Search for the cell housing the specified text and yield its (x, y) center coordinate. 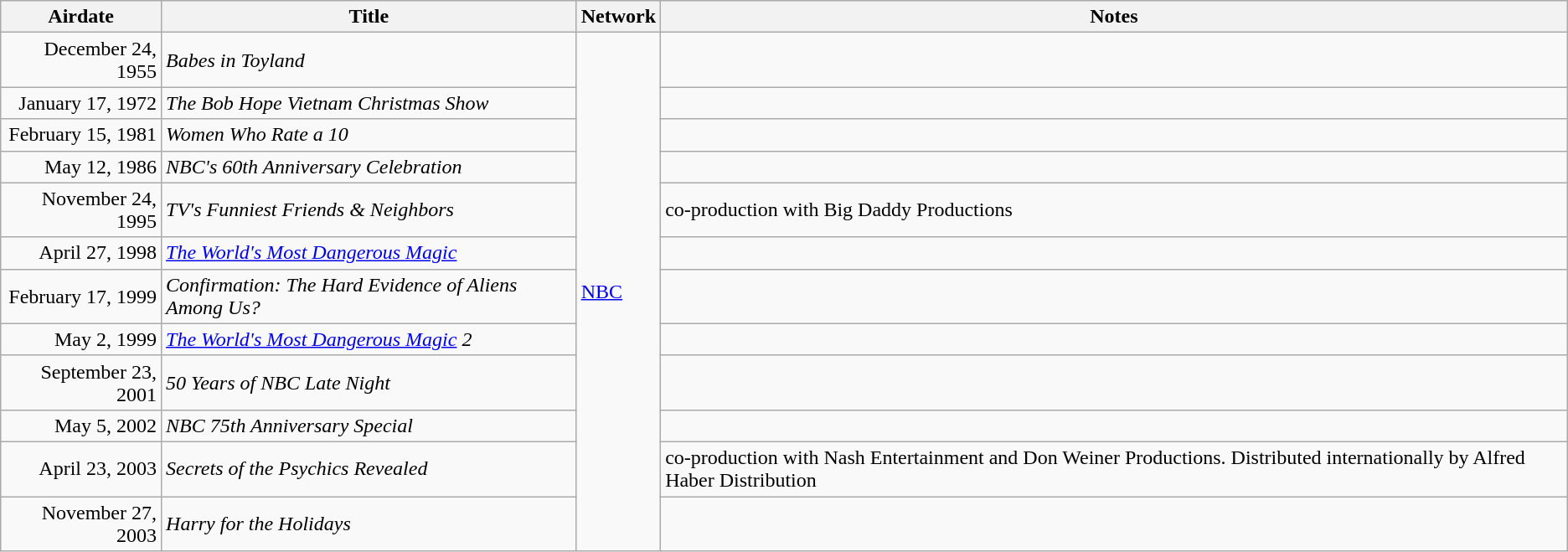
November 24, 1995 (81, 209)
February 17, 1999 (81, 297)
Notes (1114, 17)
Network (618, 17)
May 2, 1999 (81, 339)
November 27, 2003 (81, 523)
September 23, 2001 (81, 382)
Secrets of the Psychics Revealed (369, 469)
May 5, 2002 (81, 426)
Babes in Toyland (369, 60)
May 12, 1986 (81, 167)
co-production with Nash Entertainment and Don Weiner Productions. Distributed internationally by Alfred Haber Distribution (1114, 469)
The World's Most Dangerous Magic (369, 253)
NBC (618, 291)
Confirmation: The Hard Evidence of Aliens Among Us? (369, 297)
February 15, 1981 (81, 135)
50 Years of NBC Late Night (369, 382)
January 17, 1972 (81, 103)
Harry for the Holidays (369, 523)
April 23, 2003 (81, 469)
Title (369, 17)
April 27, 1998 (81, 253)
December 24, 1955 (81, 60)
Airdate (81, 17)
The Bob Hope Vietnam Christmas Show (369, 103)
TV's Funniest Friends & Neighbors (369, 209)
co-production with Big Daddy Productions (1114, 209)
Women Who Rate a 10 (369, 135)
The World's Most Dangerous Magic 2 (369, 339)
NBC's 60th Anniversary Celebration (369, 167)
NBC 75th Anniversary Special (369, 426)
